Search for the cell housing the specified text and yield its (X, Y) center coordinate. 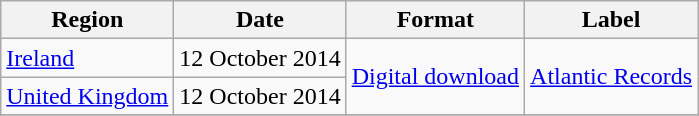
Digital download (435, 77)
United Kingdom (88, 96)
Date (260, 20)
Format (435, 20)
Atlantic Records (612, 77)
Label (612, 20)
Region (88, 20)
Ireland (88, 58)
